For the text-containing cell, return its midpoint in [x, y] coordinate format. 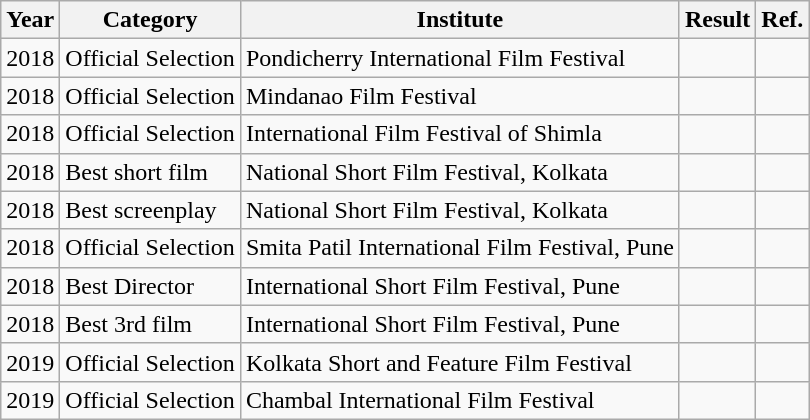
Mindanao Film Festival [460, 96]
Best short film [150, 172]
Smita Patil International Film Festival, Pune [460, 248]
Ref. [782, 20]
Kolkata Short and Feature Film Festival [460, 362]
Best screenplay [150, 210]
Chambal International Film Festival [460, 400]
Pondicherry International Film Festival [460, 58]
Best Director [150, 286]
Category [150, 20]
Result [717, 20]
Best 3rd film [150, 324]
International Film Festival of Shimla [460, 134]
Institute [460, 20]
Year [30, 20]
